Output the [X, Y] coordinate of the center of the cell containing the given text.  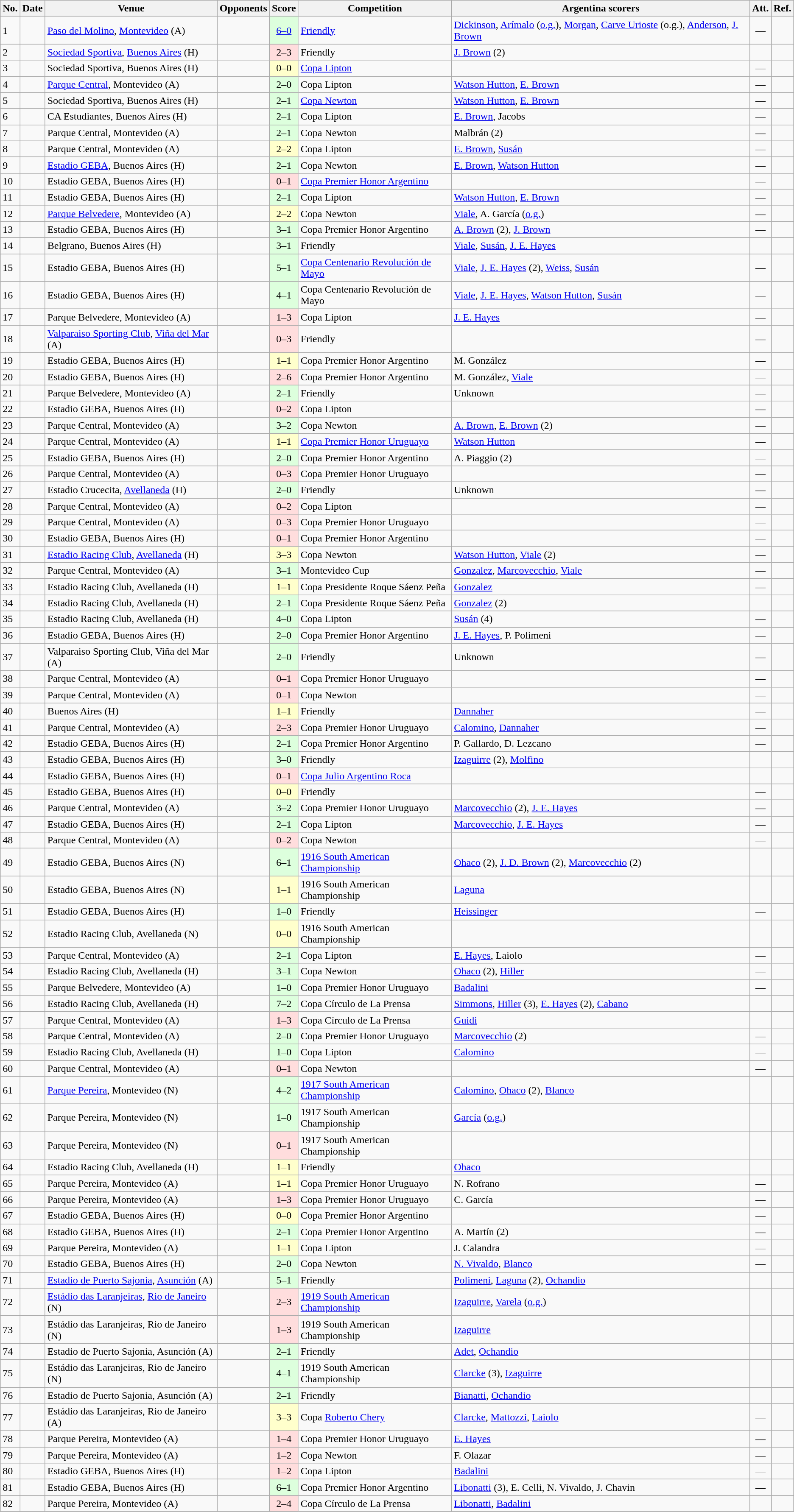
20 [10, 377]
Izaguirre (2), Molfino [601, 759]
54 [10, 971]
22 [10, 409]
1 [10, 31]
64 [10, 1167]
Marcovecchio (2) [601, 1036]
Ohaco (2), Hiller [601, 971]
Viale, Susán, J. E. Hayes [601, 246]
13 [10, 230]
49 [10, 862]
82 [10, 1504]
51 [10, 912]
69 [10, 1248]
No. [10, 8]
43 [10, 759]
Ohaco (2), J. D. Brown (2), Marcovecchio (2) [601, 862]
33 [10, 587]
Competition [375, 8]
A. Piaggio (2) [601, 458]
73 [10, 1330]
31 [10, 555]
68 [10, 1232]
5 [10, 100]
7–2 [284, 1004]
70 [10, 1264]
Viale, J. E. Hayes, Watson Hutton, Susán [601, 295]
53 [10, 955]
Guidi [601, 1020]
Buenos Aires (H) [131, 711]
34 [10, 603]
J. Brown (2) [601, 52]
J. E. Hayes [601, 317]
77 [10, 1417]
F. Olazar [601, 1455]
Copa Roberto Chery [375, 1417]
76 [10, 1395]
28 [10, 506]
Copa Julio Argentino Roca [375, 776]
4–2 [284, 1091]
63 [10, 1146]
55 [10, 988]
Izaguirre [601, 1330]
46 [10, 808]
38 [10, 679]
Calomino [601, 1052]
42 [10, 743]
N. Rofrano [601, 1183]
A. Brown (2), J. Brown [601, 230]
Venue [131, 8]
56 [10, 1004]
Dickinson, Arímalo (o.g.), Morgan, Carve Urioste (o.g.), Anderson, J. Brown [601, 31]
17 [10, 317]
Clarcke, Mattozzi, Laiolo [601, 1417]
M. González [601, 361]
29 [10, 522]
J. E. Hayes, P. Polimeni [601, 635]
García (o.g.) [601, 1118]
Marcovecchio, J. E. Hayes [601, 824]
23 [10, 425]
E. Brown, Susán [601, 149]
C. García [601, 1200]
19 [10, 361]
47 [10, 824]
Paso del Molino, Montevideo (A) [131, 31]
8 [10, 149]
4–0 [284, 619]
57 [10, 1020]
25 [10, 458]
18 [10, 339]
16 [10, 295]
Calomino, Ohaco (2), Blanco [601, 1091]
E. Brown, Watson Hutton [601, 165]
Score [284, 8]
30 [10, 538]
Heissinger [601, 912]
A. Brown, E. Brown (2) [601, 425]
26 [10, 474]
21 [10, 393]
24 [10, 441]
Gonzalez (2) [601, 603]
M. González, Viale [601, 377]
75 [10, 1373]
Argentina scorers [601, 8]
40 [10, 711]
P. Gallardo, D. Lezcano [601, 743]
Gonzalez, Marcovecchio, Viale [601, 571]
Marcovecchio (2), J. E. Hayes [601, 808]
50 [10, 890]
67 [10, 1216]
Ohaco [601, 1167]
2–4 [284, 1504]
E. Hayes [601, 1439]
14 [10, 246]
A. Martín (2) [601, 1232]
11 [10, 197]
J. Calandra [601, 1248]
65 [10, 1183]
1–4 [284, 1439]
Simmons, Hiller (3), E. Hayes (2), Cabano [601, 1004]
12 [10, 213]
Viale, J. E. Hayes (2), Weiss, Susán [601, 268]
37 [10, 657]
E. Brown, Jacobs [601, 117]
Estádio das Laranjeiras, Rio de Janeiro (A) [131, 1417]
36 [10, 635]
4 [10, 84]
Belgrano, Buenos Aires (H) [131, 246]
Opponents [243, 8]
Bianatti, Ochandio [601, 1395]
39 [10, 695]
Watson Hutton [601, 441]
3–0 [284, 759]
60 [10, 1068]
Adet, Ochandio [601, 1351]
Montevideo Cup [375, 571]
7 [10, 133]
81 [10, 1487]
9 [10, 165]
44 [10, 776]
Susán (4) [601, 619]
Clarcke (3), Izaguirre [601, 1373]
Izaguirre, Varela (o.g.) [601, 1302]
Malbrán (2) [601, 133]
80 [10, 1471]
27 [10, 490]
Libonatti (3), E. Celli, N. Vivaldo, J. Chavin [601, 1487]
Estadio Crucecita, Avellaneda (H) [131, 490]
61 [10, 1091]
78 [10, 1439]
15 [10, 268]
Libonatti, Badalini [601, 1504]
E. Hayes, Laiolo [601, 955]
32 [10, 571]
Polimeni, Laguna (2), Ochandio [601, 1280]
66 [10, 1200]
Watson Hutton, Viale (2) [601, 555]
Ref. [782, 8]
79 [10, 1455]
6 [10, 117]
74 [10, 1351]
59 [10, 1052]
71 [10, 1280]
Estadio Racing Club, Avellaneda (N) [131, 934]
41 [10, 727]
62 [10, 1118]
52 [10, 934]
Calomino, Dannaher [601, 727]
Laguna [601, 890]
Att. [760, 8]
2 [10, 52]
58 [10, 1036]
Date [32, 8]
Dannaher [601, 711]
N. Vivaldo, Blanco [601, 1264]
45 [10, 792]
3 [10, 68]
CA Estudiantes, Buenos Aires (H) [131, 117]
6–0 [284, 31]
Viale, A. García (o.g.) [601, 213]
2–6 [284, 377]
72 [10, 1302]
Gonzalez [601, 587]
10 [10, 181]
35 [10, 619]
48 [10, 840]
